Extract the [x, y] coordinate from the center of the cell holding the provided text.  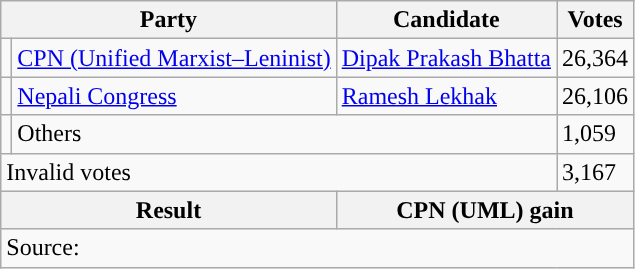
Source: [318, 248]
Invalid votes [279, 172]
Others [284, 134]
Votes [596, 20]
Party [168, 20]
Dipak Prakash Bhatta [446, 58]
Result [168, 210]
Candidate [446, 20]
CPN (Unified Marxist–Leninist) [174, 58]
26,106 [596, 96]
1,059 [596, 134]
3,167 [596, 172]
CPN (UML) gain [484, 210]
Nepali Congress [174, 96]
Ramesh Lekhak [446, 96]
26,364 [596, 58]
